Search for the cell housing the specified text and yield its [X, Y] center coordinate. 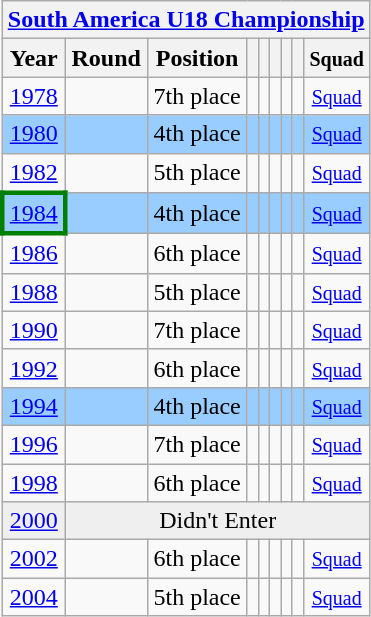
Round [106, 58]
1984 [34, 214]
Didn't Enter [218, 521]
1994 [34, 406]
2004 [34, 597]
1996 [34, 444]
1990 [34, 330]
Year [34, 58]
Position [197, 58]
1982 [34, 173]
2002 [34, 559]
1980 [34, 134]
1988 [34, 292]
1978 [34, 96]
2000 [34, 521]
South America U18 Championship [186, 20]
1992 [34, 368]
1998 [34, 483]
1986 [34, 254]
